Identify which cell holds the provided text, then report its [x, y] central coordinate. 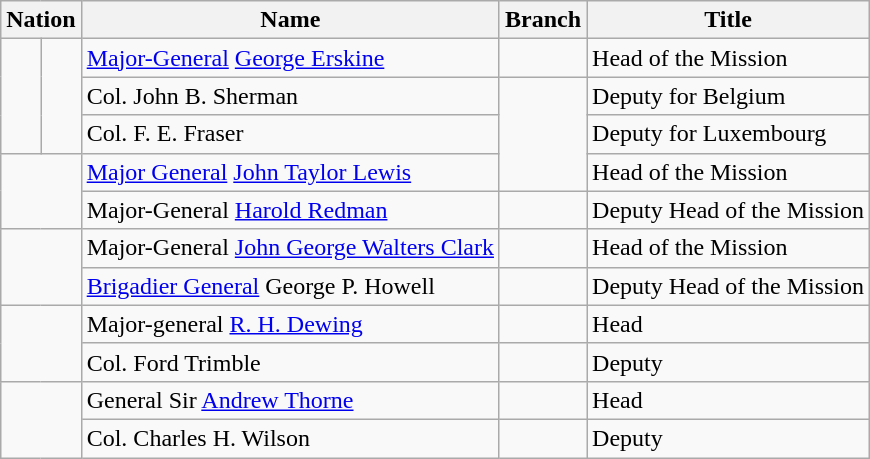
Major-General John George Walters Clark [290, 248]
Major General John Taylor Lewis [290, 172]
General Sir Andrew Thorne [290, 400]
Major-General Harold Redman [290, 210]
Major-General George Erskine [290, 58]
Branch [542, 20]
Col. Ford Trimble [290, 362]
Name [290, 20]
Col. John B. Sherman [290, 96]
Col. Charles H. Wilson [290, 438]
Brigadier General George P. Howell [290, 286]
Deputy for Belgium [728, 96]
Col. F. E. Fraser [290, 134]
Major-general R. H. Dewing [290, 324]
Nation [41, 20]
Deputy for Luxembourg [728, 134]
Title [728, 20]
